Return the (x, y) coordinate for the center point of the cell that contains the specified text.  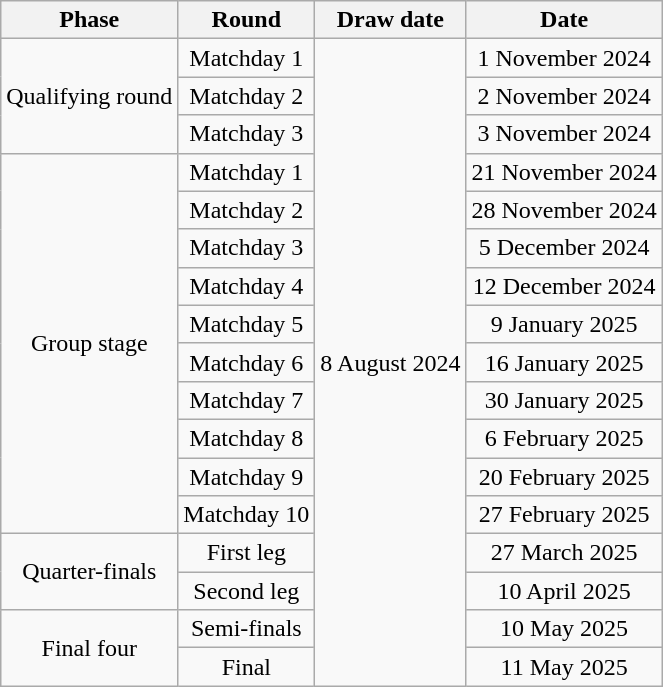
Second leg (246, 591)
8 August 2024 (390, 362)
Matchday 5 (246, 324)
Final four (90, 648)
Matchday 6 (246, 362)
12 December 2024 (564, 286)
Semi-finals (246, 629)
Matchday 8 (246, 438)
Date (564, 20)
Quarter-finals (90, 572)
9 January 2025 (564, 324)
5 December 2024 (564, 248)
30 January 2025 (564, 400)
27 February 2025 (564, 515)
Matchday 10 (246, 515)
Round (246, 20)
21 November 2024 (564, 172)
28 November 2024 (564, 210)
10 April 2025 (564, 591)
Group stage (90, 344)
20 February 2025 (564, 477)
Final (246, 667)
2 November 2024 (564, 96)
27 March 2025 (564, 553)
Qualifying round (90, 96)
Matchday 4 (246, 286)
First leg (246, 553)
Matchday 7 (246, 400)
1 November 2024 (564, 58)
3 November 2024 (564, 134)
10 May 2025 (564, 629)
11 May 2025 (564, 667)
6 February 2025 (564, 438)
16 January 2025 (564, 362)
Phase (90, 20)
Draw date (390, 20)
Matchday 9 (246, 477)
